Extract the [X, Y] coordinate from the center of the cell holding the provided text.  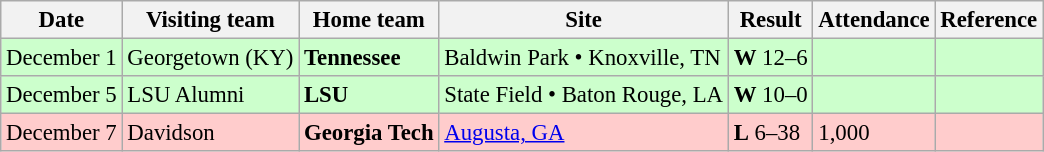
December 1 [62, 58]
December 5 [62, 95]
Baldwin Park • Knoxville, TN [584, 58]
State Field • Baton Rouge, LA [584, 95]
L 6–38 [770, 133]
Site [584, 20]
Home team [369, 20]
LSU Alumni [210, 95]
W 10–0 [770, 95]
Georgetown (KY) [210, 58]
Davidson [210, 133]
Augusta, GA [584, 133]
Date [62, 20]
LSU [369, 95]
Georgia Tech [369, 133]
Tennessee [369, 58]
W 12–6 [770, 58]
December 7 [62, 133]
Result [770, 20]
Attendance [874, 20]
Visiting team [210, 20]
1,000 [874, 133]
Reference [989, 20]
